Provide the [X, Y] coordinate of the cell's center where the given text is located.  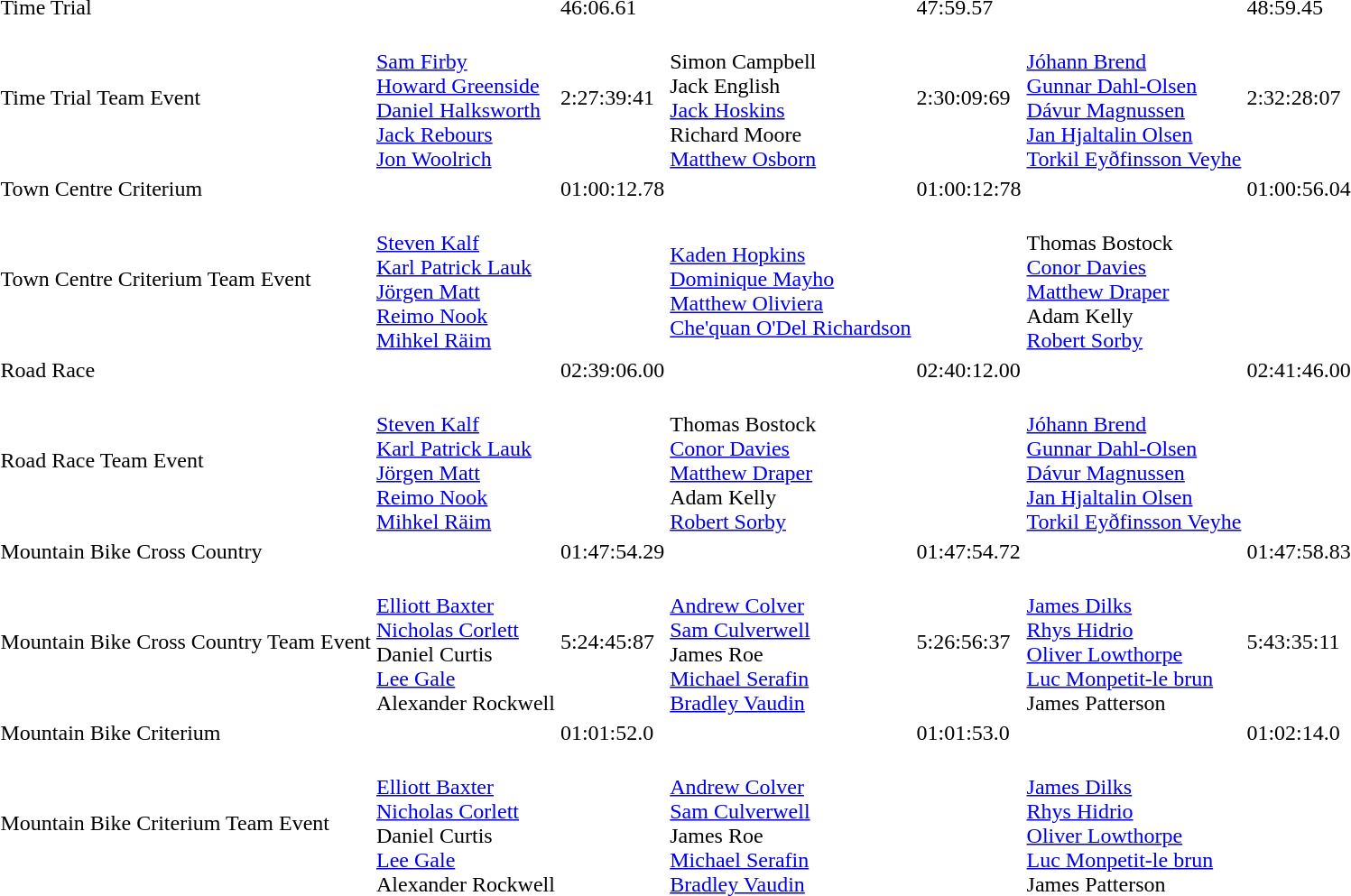
Simon CampbellJack EnglishJack HoskinsRichard MooreMatthew Osborn [791, 97]
5:24:45:87 [612, 642]
02:40:12.00 [969, 370]
Sam FirbyHoward GreensideDaniel HalksworthJack ReboursJon Woolrich [466, 97]
Elliott BaxterNicholas CorlettDaniel CurtisLee GaleAlexander Rockwell [466, 642]
01:00:12:78 [969, 189]
2:30:09:69 [969, 97]
01:47:54.72 [969, 551]
01:01:52.0 [612, 733]
02:39:06.00 [612, 370]
Andrew ColverSam CulverwellJames RoeMichael SerafinBradley Vaudin [791, 642]
01:00:12.78 [612, 189]
5:26:56:37 [969, 642]
James DilksRhys HidrioOliver LowthorpeLuc Monpetit-le brunJames Patterson [1134, 642]
01:01:53.0 [969, 733]
01:47:54.29 [612, 551]
2:27:39:41 [612, 97]
Kaden HopkinsDominique MayhoMatthew OlivieraChe'quan O'Del Richardson [791, 280]
